Return [x, y] of the center of cell containing provided text 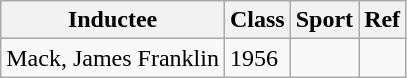
Ref [382, 20]
Inductee [113, 20]
1956 [257, 58]
Class [257, 20]
Mack, James Franklin [113, 58]
Sport [324, 20]
